For the text-containing cell, return its midpoint in (x, y) coordinate format. 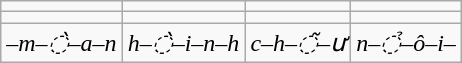
–m–◌̀–a–n (62, 43)
c–h–◌̃–ư (298, 43)
n–◌̉–ô–i– (406, 43)
h–◌̀–i–n–h (184, 43)
